Provide the (X, Y) coordinate of the cell's center where the given text is located.  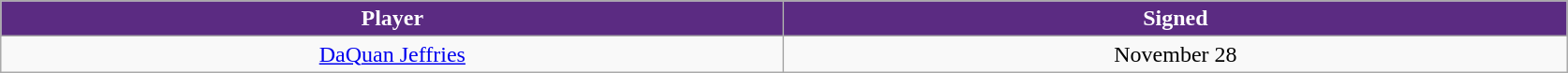
Player (392, 19)
DaQuan Jeffries (392, 54)
Signed (1176, 19)
November 28 (1176, 54)
